Locate the cell with the specified text and output its (x, y) center coordinate. 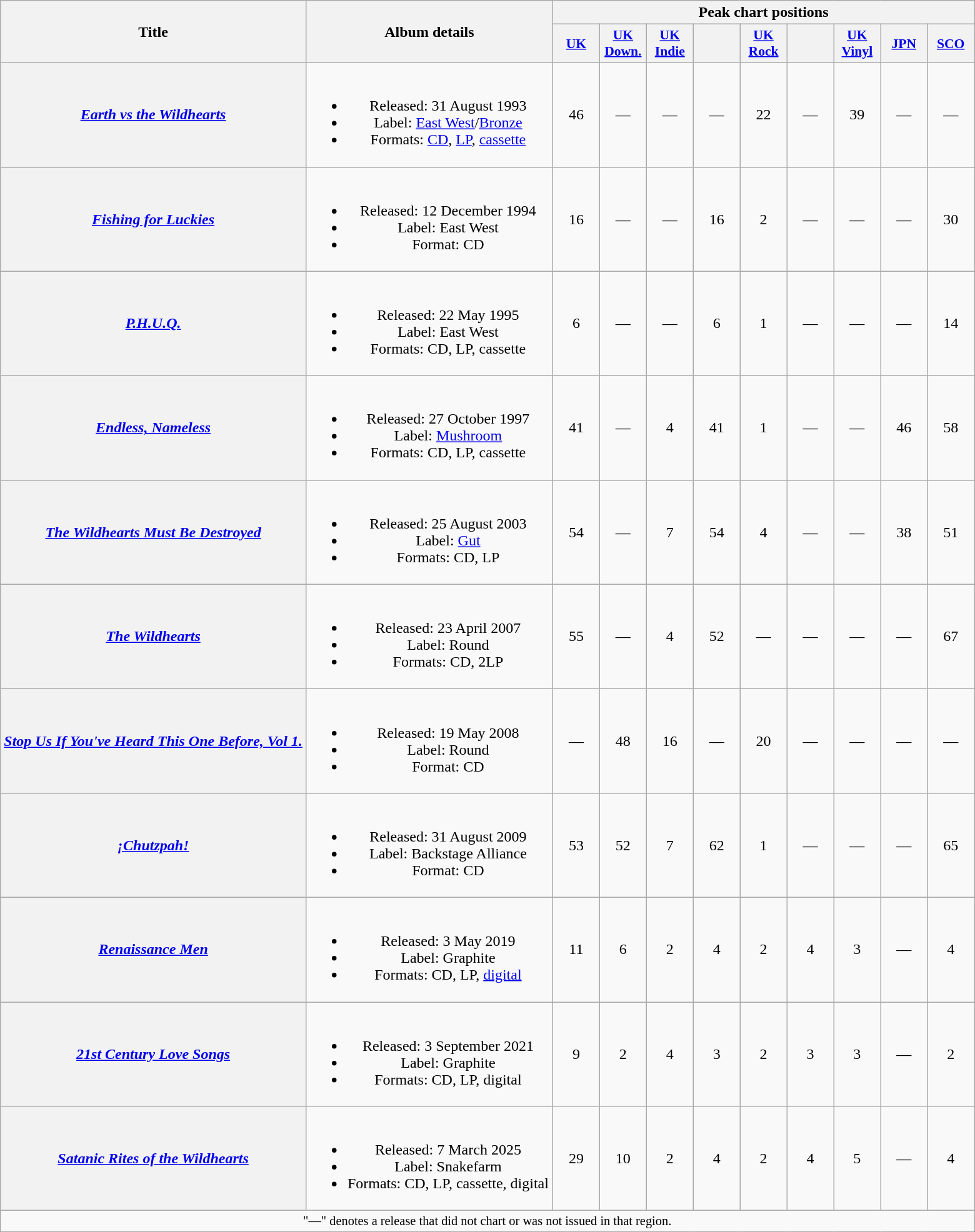
Renaissance Men (154, 950)
Fishing for Luckies (154, 219)
UKIndie (670, 44)
Released: 3 September 2021Label: GraphiteFormats: CD, LP, digital (429, 1055)
Released: 31 August 1993Label: East West/BronzeFormats: CD, LP, cassette (429, 115)
¡Chutzpah! (154, 845)
62 (716, 845)
Stop Us If You've Heard This One Before, Vol 1. (154, 741)
11 (576, 950)
Album details (429, 31)
5 (857, 1158)
The Wildhearts Must Be Destroyed (154, 532)
Released: 19 May 2008Label: RoundFormat: CD (429, 741)
9 (576, 1055)
55 (576, 636)
P.H.U.Q. (154, 324)
Released: 7 March 2025Label: SnakefarmFormats: CD, LP, cassette, digital (429, 1158)
SCO (951, 44)
UKDown. (622, 44)
UKVinyl (857, 44)
Released: 3 May 2019Label: GraphiteFormats: CD, LP, digital (429, 950)
29 (576, 1158)
Title (154, 31)
20 (764, 741)
Released: 31 August 2009Label: Backstage AllianceFormat: CD (429, 845)
Released: 25 August 2003Label: GutFormats: CD, LP (429, 532)
48 (622, 741)
51 (951, 532)
Satanic Rites of the Wildhearts (154, 1158)
21st Century Love Songs (154, 1055)
UKRock (764, 44)
67 (951, 636)
22 (764, 115)
65 (951, 845)
53 (576, 845)
Released: 12 December 1994Label: East WestFormat: CD (429, 219)
Earth vs the Wildhearts (154, 115)
30 (951, 219)
Peak chart positions (763, 12)
The Wildhearts (154, 636)
38 (904, 532)
14 (951, 324)
Released: 22 May 1995Label: East WestFormats: CD, LP, cassette (429, 324)
"—" denotes a release that did not chart or was not issued in that region. (487, 1221)
JPN (904, 44)
UK (576, 44)
Endless, Nameless (154, 427)
39 (857, 115)
10 (622, 1158)
Released: 23 April 2007Label: RoundFormats: CD, 2LP (429, 636)
58 (951, 427)
Released: 27 October 1997Label: MushroomFormats: CD, LP, cassette (429, 427)
